Scan for the cell matching the given text and deliver its [X, Y] coordinate at center. 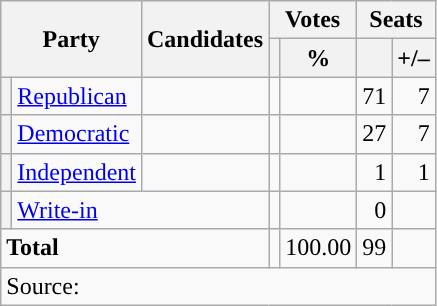
% [318, 58]
71 [374, 96]
Republican [77, 96]
Party [72, 39]
+/– [414, 58]
Democratic [77, 134]
Independent [77, 172]
27 [374, 134]
Seats [396, 20]
99 [374, 248]
Source: [218, 286]
Write-in [140, 210]
100.00 [318, 248]
0 [374, 210]
Candidates [204, 39]
Total [135, 248]
Votes [313, 20]
